Determine the (x, y) coordinate at the center of the cell enclosing the given text.  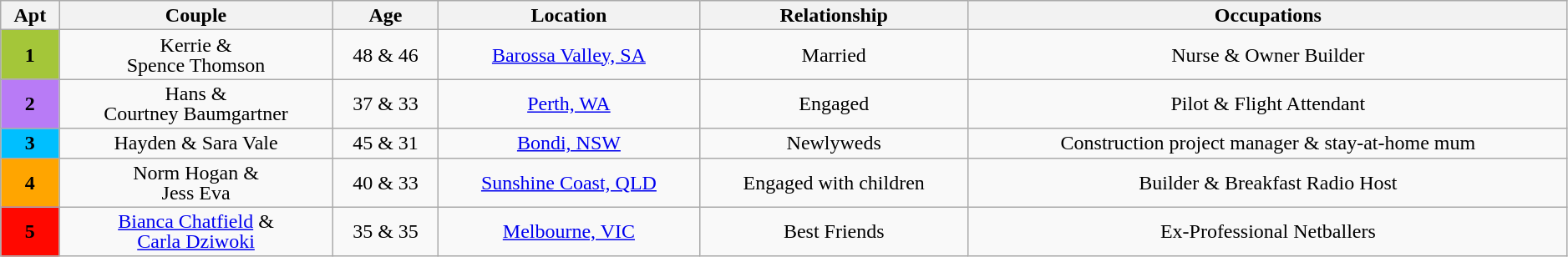
Married (834, 55)
4 (30, 182)
Occupations (1268, 15)
Barossa Valley, SA (569, 55)
Bondi, NSW (569, 144)
Perth, WA (569, 103)
3 (30, 144)
35 & 35 (386, 232)
Norm Hogan &Jess Eva (195, 182)
Location (569, 15)
Nurse & Owner Builder (1268, 55)
37 & 33 (386, 103)
Builder & Breakfast Radio Host (1268, 182)
Construction project manager & stay-at-home mum (1268, 144)
Relationship (834, 15)
Apt (30, 15)
1 (30, 55)
Best Friends (834, 232)
Hans &Courtney Baumgartner (195, 103)
Newlyweds (834, 144)
40 & 33 (386, 182)
Pilot & Flight Attendant (1268, 103)
Engaged with children (834, 182)
Ex-Professional Netballers (1268, 232)
5 (30, 232)
45 & 31 (386, 144)
Hayden & Sara Vale (195, 144)
Bianca Chatfield & Carla Dziwoki (195, 232)
Engaged (834, 103)
2 (30, 103)
Kerrie &Spence Thomson (195, 55)
Melbourne, VIC (569, 232)
Age (386, 15)
Couple (195, 15)
Sunshine Coast, QLD (569, 182)
48 & 46 (386, 55)
